Return the [X, Y] coordinate for the center point of the cell that contains the specified text.  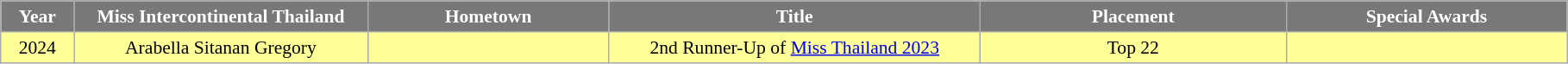
Arabella Sitanan Gregory [221, 48]
Miss Intercontinental Thailand [221, 16]
Placement [1133, 16]
Year [38, 16]
Title [794, 16]
Top 22 [1133, 48]
2024 [38, 48]
2nd Runner-Up of Miss Thailand 2023 [794, 48]
Special Awards [1427, 16]
Hometown [488, 16]
